Identify which cell holds the provided text, then report its (X, Y) central coordinate. 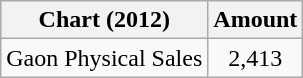
Gaon Physical Sales (104, 58)
Chart (2012) (104, 20)
Amount (256, 20)
2,413 (256, 58)
